Return the [x, y] coordinate for the center point of the cell that contains the specified text.  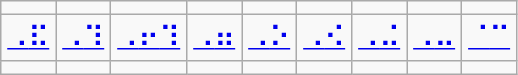
⠠⠬ [380, 38]
⠠⠪ [324, 38]
⠠⠖⠹ [149, 38]
⠈⠉ [490, 38]
⠠⠯ [28, 38]
⠠⠶ [214, 38]
⠠⠕ [270, 38]
⠠⠹ [84, 38]
⠠⠤ [434, 38]
